From the cell containing the given text, extract its center point as (x, y) coordinate. 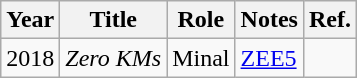
Year (30, 20)
Notes (269, 20)
Ref. (330, 20)
Minal (201, 58)
Role (201, 20)
2018 (30, 58)
Zero KMs (114, 58)
ZEE5 (269, 58)
Title (114, 20)
